Output the [X, Y] coordinate of the center of the cell containing the given text.  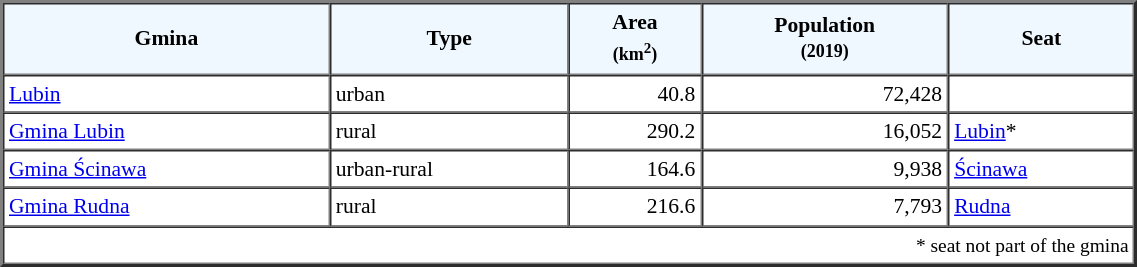
Lubin [166, 93]
216.6 [636, 207]
40.8 [636, 93]
Ścinawa [1041, 169]
9,938 [824, 169]
Type [450, 38]
290.2 [636, 131]
* seat not part of the gmina [569, 245]
Seat [1041, 38]
Gmina Lubin [166, 131]
Area(km2) [636, 38]
16,052 [824, 131]
Population(2019) [824, 38]
urban [450, 93]
Rudna [1041, 207]
7,793 [824, 207]
Lubin* [1041, 131]
Gmina Rudna [166, 207]
164.6 [636, 169]
urban-rural [450, 169]
Gmina [166, 38]
Gmina Ścinawa [166, 169]
72,428 [824, 93]
